Capture the cell that displays the provided text and extract its (X, Y) central coordinate. 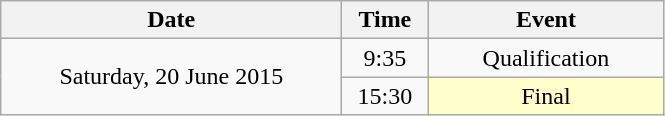
Date (172, 20)
Final (546, 96)
Qualification (546, 58)
9:35 (385, 58)
15:30 (385, 96)
Time (385, 20)
Saturday, 20 June 2015 (172, 77)
Event (546, 20)
